Capture the cell that displays the provided text and extract its (X, Y) central coordinate. 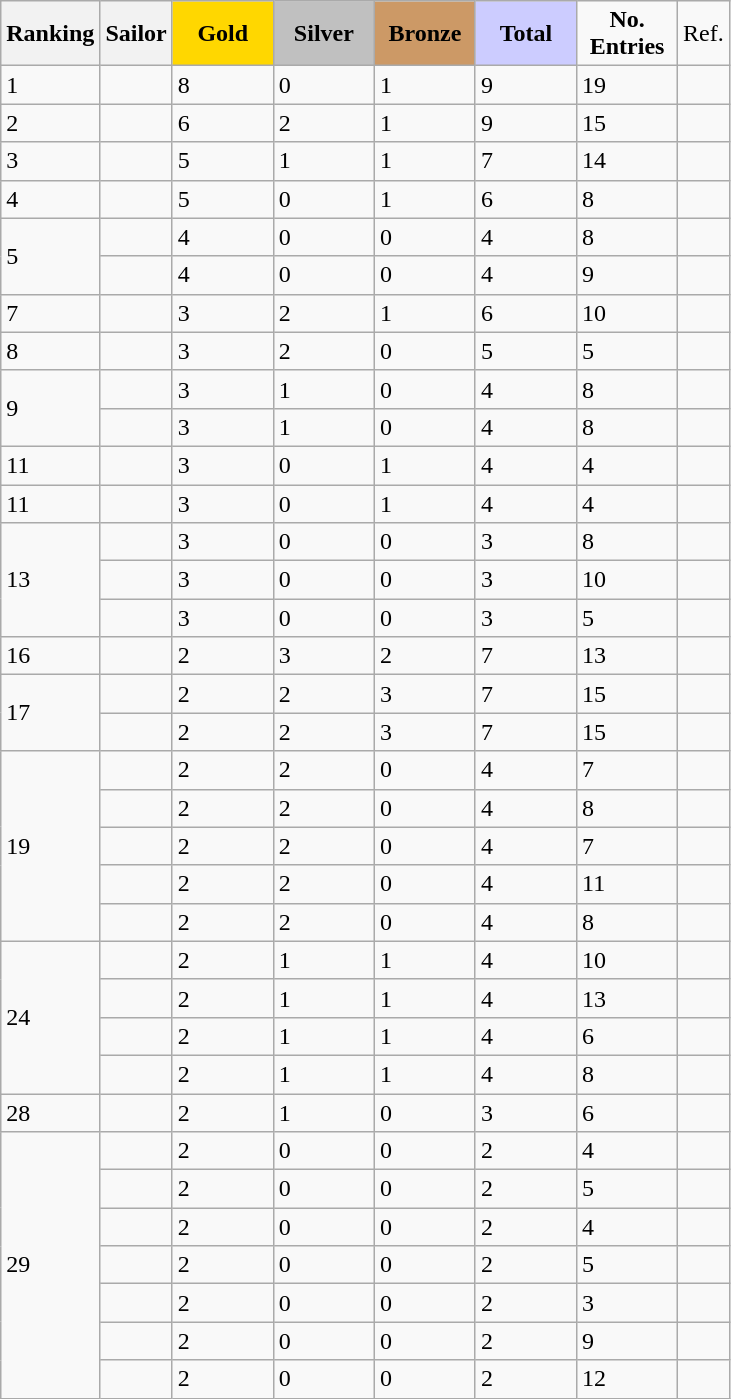
28 (50, 1113)
17 (50, 713)
Ref. (704, 34)
Silver (324, 34)
Total (526, 34)
Gold (222, 34)
14 (628, 161)
16 (50, 656)
Sailor (136, 34)
No. Entries (628, 34)
Ranking (50, 34)
Bronze (424, 34)
24 (50, 1017)
29 (50, 1265)
12 (628, 1379)
